Find where the given text appears and provide that cell's center as [x, y] coordinate. 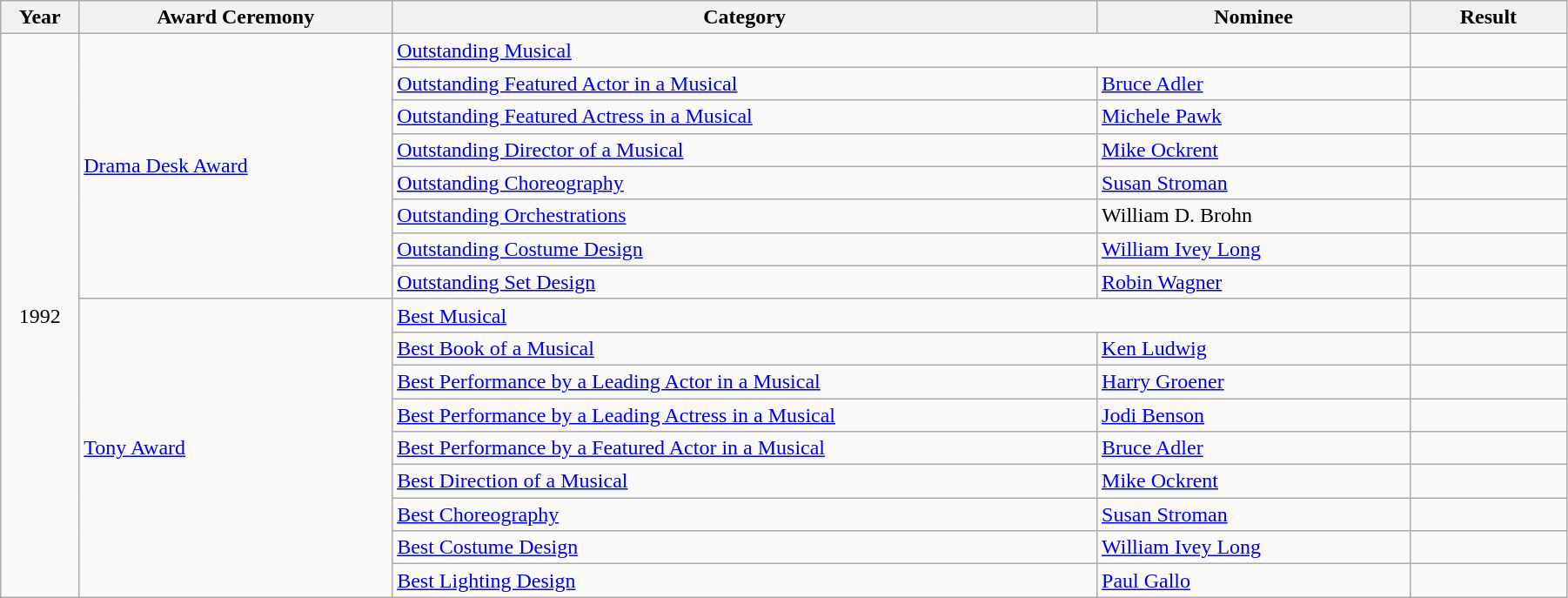
Best Musical [901, 315]
Outstanding Orchestrations [745, 216]
Outstanding Featured Actress in a Musical [745, 117]
Outstanding Set Design [745, 282]
Result [1488, 17]
Tony Award [236, 447]
Best Performance by a Leading Actress in a Musical [745, 415]
Nominee [1254, 17]
Year [40, 17]
Paul Gallo [1254, 581]
Award Ceremony [236, 17]
Best Lighting Design [745, 581]
Jodi Benson [1254, 415]
Category [745, 17]
Outstanding Costume Design [745, 249]
Harry Groener [1254, 381]
William D. Brohn [1254, 216]
Outstanding Director of a Musical [745, 150]
Best Choreography [745, 514]
Best Performance by a Leading Actor in a Musical [745, 381]
Robin Wagner [1254, 282]
Ken Ludwig [1254, 348]
Outstanding Choreography [745, 183]
Drama Desk Award [236, 166]
Michele Pawk [1254, 117]
1992 [40, 315]
Outstanding Musical [901, 50]
Best Costume Design [745, 548]
Best Performance by a Featured Actor in a Musical [745, 448]
Best Direction of a Musical [745, 481]
Outstanding Featured Actor in a Musical [745, 84]
Best Book of a Musical [745, 348]
